Find where the given text appears and provide that cell's center as (X, Y) coordinate. 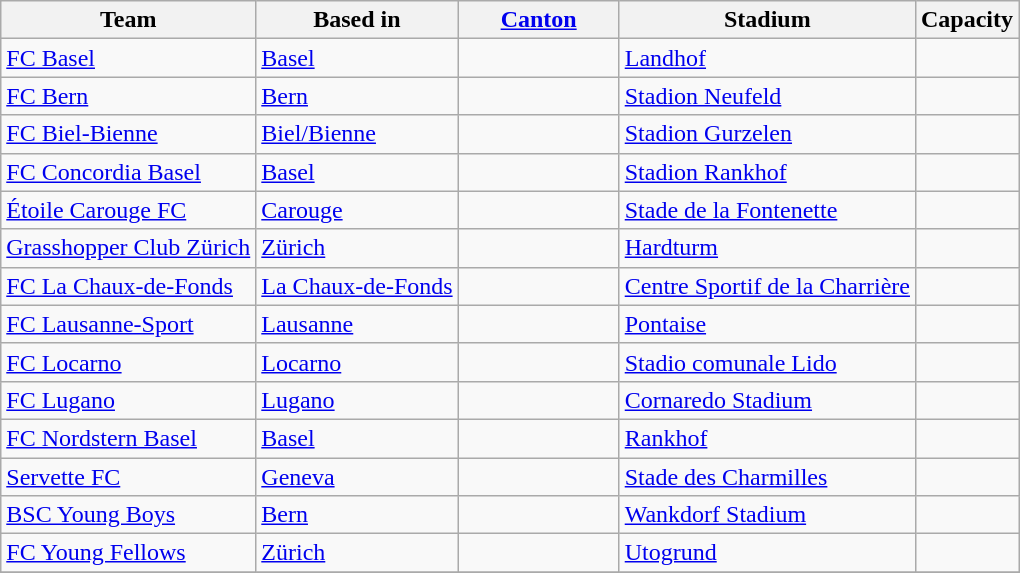
Capacity (966, 20)
Stadion Gurzelen (767, 134)
Locarno (357, 362)
Grasshopper Club Zürich (128, 248)
Stadion Neufeld (767, 96)
FC Basel (128, 58)
Servette FC (128, 477)
Team (128, 20)
Pontaise (767, 324)
Stadio comunale Lido (767, 362)
Stade des Charmilles (767, 477)
FC La Chaux-de-Fonds (128, 286)
Landhof (767, 58)
Stade de la Fontenette (767, 210)
FC Biel-Bienne (128, 134)
Lugano (357, 400)
FC Bern (128, 96)
FC Nordstern Basel (128, 438)
FC Locarno (128, 362)
Wankdorf Stadium (767, 515)
Stadion Rankhof (767, 172)
Centre Sportif de la Charrière (767, 286)
Carouge (357, 210)
Utogrund (767, 553)
Hardturm (767, 248)
Based in (357, 20)
Étoile Carouge FC (128, 210)
FC Lugano (128, 400)
Biel/Bienne (357, 134)
Rankhof (767, 438)
Stadium (767, 20)
FC Concordia Basel (128, 172)
Cornaredo Stadium (767, 400)
La Chaux-de-Fonds (357, 286)
FC Young Fellows (128, 553)
BSC Young Boys (128, 515)
Lausanne (357, 324)
Geneva (357, 477)
Canton (538, 20)
FC Lausanne-Sport (128, 324)
